Find where the given text appears and provide that cell's center as (x, y) coordinate. 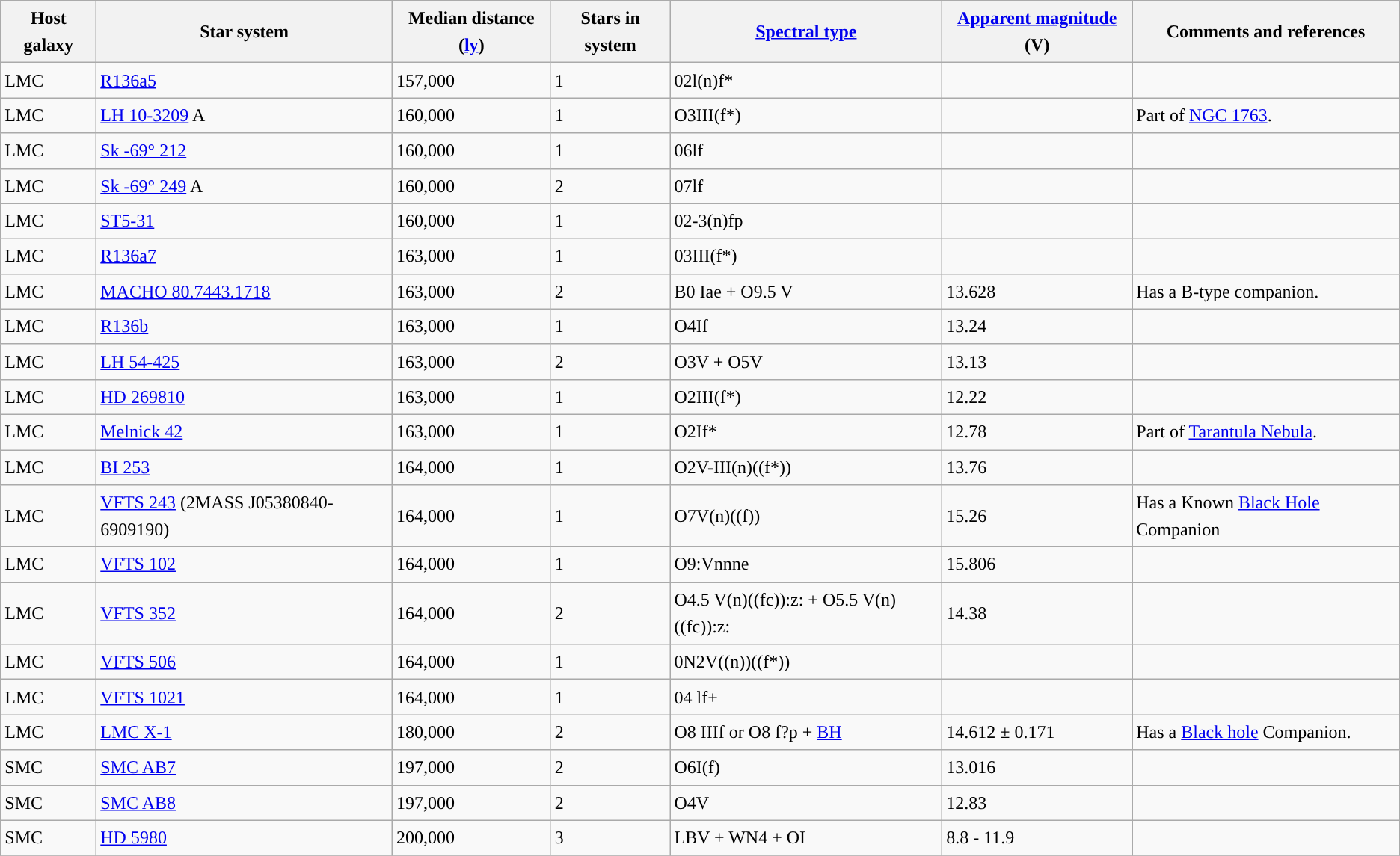
O8 IIIf or O8 f?p + BH (806, 733)
Host galaxy (49, 31)
157,000 (471, 81)
14.38 (1037, 613)
O4If (806, 326)
VFTS 352 (245, 613)
O3V + O5V (806, 362)
Sk -69° 212 (245, 151)
12.22 (1037, 396)
Star system (245, 31)
O3III(f*) (806, 115)
O2III(f*) (806, 396)
Part of Tarantula Nebula. (1265, 432)
Comments and references (1265, 31)
O2If* (806, 432)
O4.5 V(n)((fc)):z: + O5.5 V(n)((fc)):z: (806, 613)
0N2V((n))((f*)) (806, 662)
SMC AB7 (245, 767)
LH 10-3209 A (245, 115)
SMC AB8 (245, 803)
3 (610, 837)
15.806 (1037, 565)
Median distance (ly) (471, 31)
R136a7 (245, 256)
14.612 ± 0.171 (1037, 733)
LMC X-1 (245, 733)
R136a5 (245, 81)
03III(f*) (806, 256)
R136b (245, 326)
LH 54-425 (245, 362)
180,000 (471, 733)
15.26 (1037, 516)
02l(n)f* (806, 81)
HD 269810 (245, 396)
O2V-III(n)((f*)) (806, 468)
04 lf+ (806, 697)
06lf (806, 151)
12.83 (1037, 803)
VFTS 102 (245, 565)
Stars in system (610, 31)
ST5-31 (245, 221)
VFTS 243 (2MASS J05380840-6909190) (245, 516)
VFTS 1021 (245, 697)
O9:Vnnne (806, 565)
Sk -69° 249 A (245, 185)
Apparent magnitude (V) (1037, 31)
12.78 (1037, 432)
13.13 (1037, 362)
200,000 (471, 837)
13.628 (1037, 292)
LBV + WN4 + OI (806, 837)
Part of NGC 1763. (1265, 115)
07lf (806, 185)
13.76 (1037, 468)
BI 253 (245, 468)
02-3(n)fp (806, 221)
O4V (806, 803)
B0 Iae + O9.5 V (806, 292)
O6I(f) (806, 767)
Has a B-type companion. (1265, 292)
O7V(n)((f)) (806, 516)
VFTS 506 (245, 662)
Has a Black hole Companion. (1265, 733)
HD 5980 (245, 837)
Spectral type (806, 31)
8.8 - 11.9 (1037, 837)
Has a Known Black Hole Companion (1265, 516)
MACHO 80.7443.1718 (245, 292)
Melnick 42 (245, 432)
13.24 (1037, 326)
13.016 (1037, 767)
